Extract the (X, Y) coordinate from the center of the cell holding the provided text.  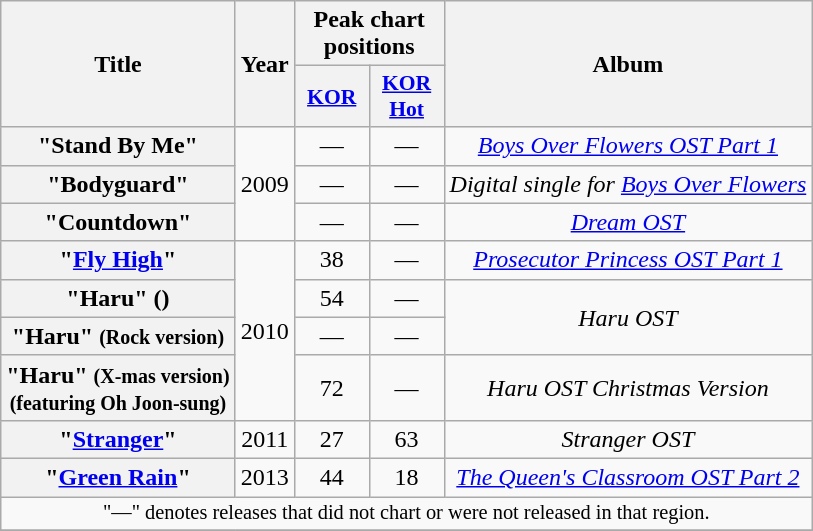
Haru OST Christmas Version (628, 388)
38 (332, 260)
Prosecutor Princess OST Part 1 (628, 260)
Stranger OST (628, 439)
Album (628, 64)
"Green Rain" (118, 477)
"Haru" (Rock version) (118, 336)
The Queen's Classroom OST Part 2 (628, 477)
2010 (264, 330)
"—" denotes releases that did not chart or were not released in that region. (406, 513)
KORHot (406, 96)
"Stranger" (118, 439)
Peak chartpositions (369, 34)
Digital single for Boys Over Flowers (628, 184)
27 (332, 439)
2009 (264, 184)
Boys Over Flowers OST Part 1 (628, 146)
2013 (264, 477)
"Haru" () (118, 298)
72 (332, 388)
Haru OST (628, 317)
54 (332, 298)
"Stand By Me" (118, 146)
"Fly High" (118, 260)
"Countdown" (118, 222)
Year (264, 64)
44 (332, 477)
Dream OST (628, 222)
"Haru" (X-mas version)(featuring Oh Joon-sung) (118, 388)
Title (118, 64)
2011 (264, 439)
KOR (332, 96)
18 (406, 477)
63 (406, 439)
"Bodyguard" (118, 184)
